Return (X, Y) of the center of cell containing provided text 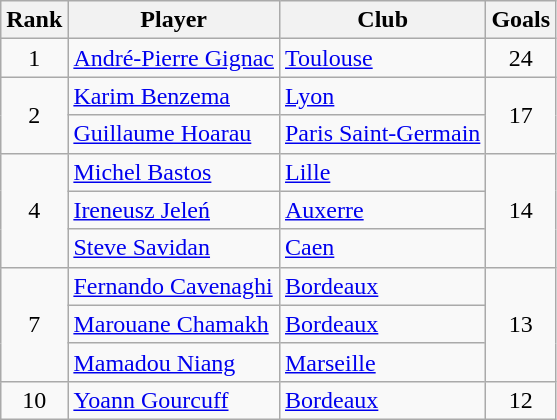
24 (521, 58)
13 (521, 324)
Toulouse (382, 58)
Marseille (382, 362)
7 (34, 324)
Caen (382, 248)
Steve Savidan (174, 248)
Rank (34, 20)
Marouane Chamakh (174, 324)
17 (521, 115)
Paris Saint-Germain (382, 134)
Ireneusz Jeleń (174, 210)
12 (521, 400)
Michel Bastos (174, 172)
Yoann Gourcuff (174, 400)
Guillaume Hoarau (174, 134)
Fernando Cavenaghi (174, 286)
2 (34, 115)
14 (521, 210)
Lille (382, 172)
Karim Benzema (174, 96)
Lyon (382, 96)
André-Pierre Gignac (174, 58)
Club (382, 20)
10 (34, 400)
Auxerre (382, 210)
4 (34, 210)
Goals (521, 20)
1 (34, 58)
Mamadou Niang (174, 362)
Player (174, 20)
